Detect which cell encompasses the target text, then output its (X, Y) center coordinate. 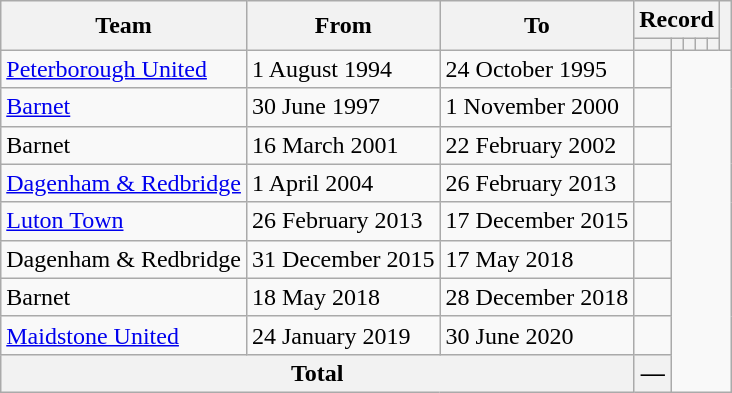
— (653, 373)
17 December 2015 (537, 221)
30 June 1997 (343, 107)
1 April 2004 (343, 183)
Peterborough United (124, 69)
From (343, 26)
Team (124, 26)
22 February 2002 (537, 145)
16 March 2001 (343, 145)
28 December 2018 (537, 297)
Record (677, 20)
17 May 2018 (537, 259)
30 June 2020 (537, 335)
1 August 1994 (343, 69)
Luton Town (124, 221)
18 May 2018 (343, 297)
1 November 2000 (537, 107)
31 December 2015 (343, 259)
Total (318, 373)
Maidstone United (124, 335)
24 January 2019 (343, 335)
24 October 1995 (537, 69)
To (537, 26)
